Capture the cell that displays the provided text and extract its [X, Y] central coordinate. 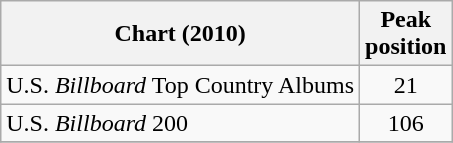
U.S. Billboard Top Country Albums [180, 85]
106 [406, 123]
U.S. Billboard 200 [180, 123]
Peakposition [406, 34]
21 [406, 85]
Chart (2010) [180, 34]
